Capture the cell that displays the provided text and extract its [x, y] central coordinate. 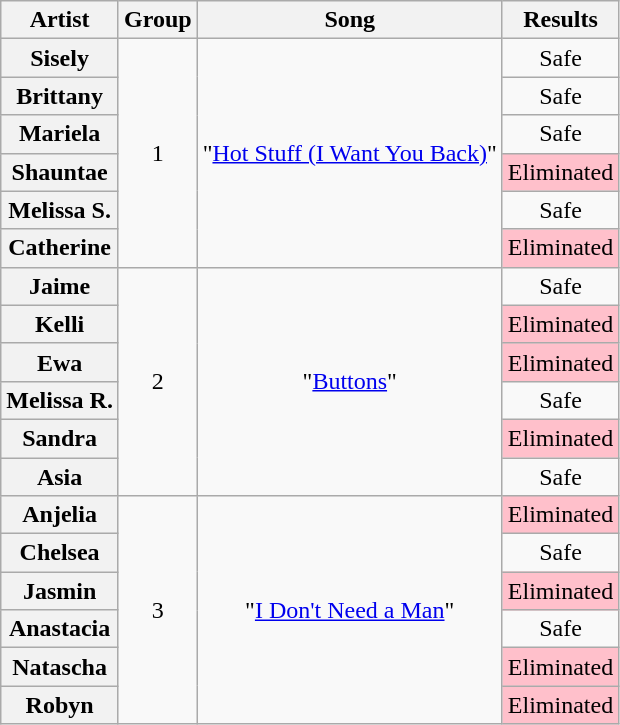
Ewa [60, 362]
Results [560, 20]
Catherine [60, 248]
Jaime [60, 286]
Asia [60, 477]
Sisely [60, 58]
2 [158, 381]
Natascha [60, 667]
Kelli [60, 324]
"I Don't Need a Man" [350, 610]
Shauntae [60, 172]
Artist [60, 20]
Anjelia [60, 515]
3 [158, 610]
Mariela [60, 134]
Chelsea [60, 553]
Jasmin [60, 591]
Brittany [60, 96]
"Hot Stuff (I Want You Back)" [350, 153]
"Buttons" [350, 381]
Melissa S. [60, 210]
Song [350, 20]
1 [158, 153]
Robyn [60, 705]
Sandra [60, 438]
Group [158, 20]
Anastacia [60, 629]
Melissa R. [60, 400]
